Extract the (X, Y) coordinate from the center of the cell holding the provided text.  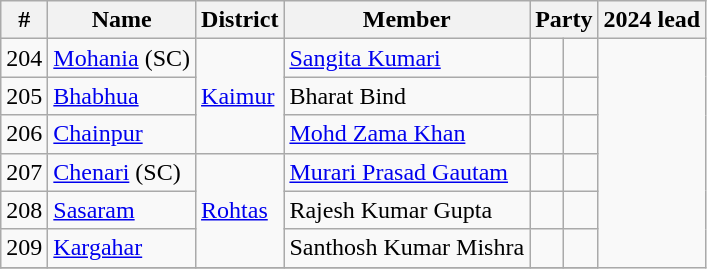
209 (24, 248)
208 (24, 210)
Chenari (SC) (122, 172)
204 (24, 58)
2024 lead (652, 20)
Party (564, 20)
Bhabhua (122, 96)
Rajesh Kumar Gupta (407, 210)
Mohania (SC) (122, 58)
207 (24, 172)
206 (24, 134)
Sangita Kumari (407, 58)
District (240, 20)
Member (407, 20)
Name (122, 20)
# (24, 20)
Bharat Bind (407, 96)
Sasaram (122, 210)
Kargahar (122, 248)
Mohd Zama Khan (407, 134)
Chainpur (122, 134)
Kaimur (240, 96)
205 (24, 96)
Santhosh Kumar Mishra (407, 248)
Rohtas (240, 210)
Murari Prasad Gautam (407, 172)
